Provide the [x, y] coordinate of the cell's center where the given text is located.  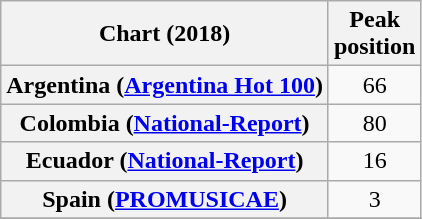
Argentina (Argentina Hot 100) [165, 85]
Peakposition [374, 34]
16 [374, 161]
Chart (2018) [165, 34]
Spain (PROMUSICAE) [165, 199]
80 [374, 123]
Ecuador (National-Report) [165, 161]
Colombia (National-Report) [165, 123]
3 [374, 199]
66 [374, 85]
